Provide the (X, Y) coordinate of the cell's center where the given text is located.  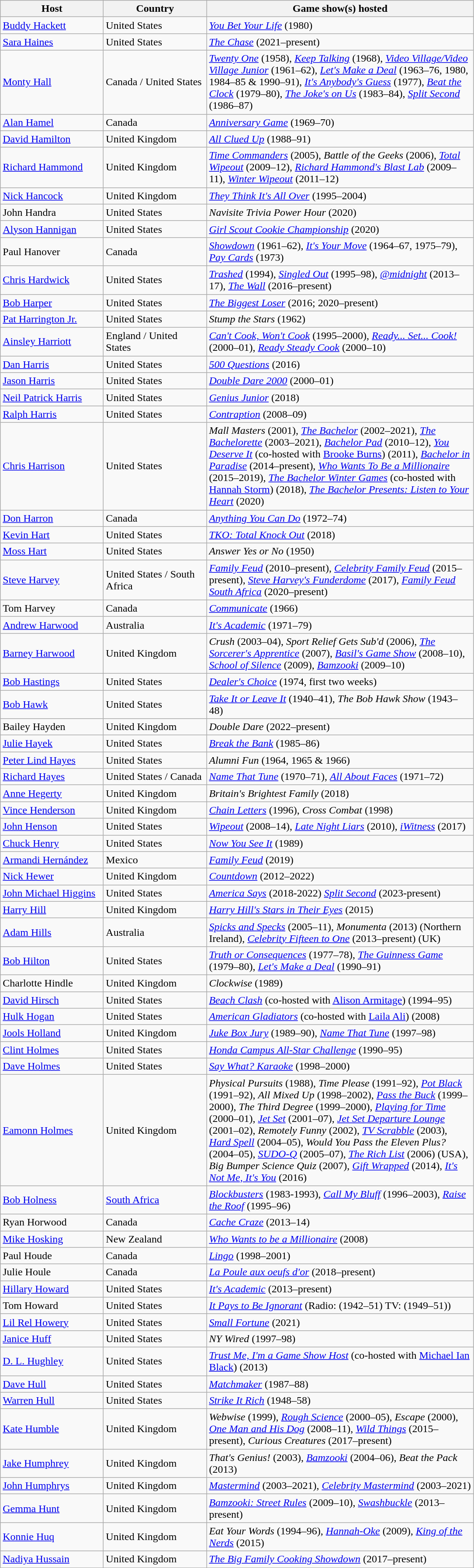
Monty Hall (52, 82)
Bailey Hayden (52, 727)
Anne Hegerty (52, 793)
Hillary Howard (52, 1289)
Who Wants to be a Millionaire (2008) (340, 1239)
Alumni Fun (1964, 1965 & 1966) (340, 760)
Gemma Hunt (52, 1508)
Countdown (2012–2022) (340, 876)
Lingo (1998–2001) (340, 1256)
The Big Family Cooking Showdown (2017–present) (340, 1559)
Barney Harwood (52, 653)
Paul Houde (52, 1256)
Tom Harvey (52, 608)
Genius Junior (2018) (340, 398)
John Humphrys (52, 1486)
Lil Rel Howery (52, 1322)
Answer Yes or No (1950) (340, 551)
Andrew Harwood (52, 625)
Wipeout (2008–14), Late Night Liars (2010), iWitness (2017) (340, 827)
Steve Harvey (52, 580)
Ralph Harris (52, 414)
Dave Holmes (52, 1066)
England / United States (155, 342)
Mike Hosking (52, 1239)
TKO: Total Knock Out (2018) (340, 535)
David Hamilton (52, 139)
That's Genius! (2003), Bamzooki (2004–06), Beat the Pack (2013) (340, 1464)
Harry Hill's Stars in Their Eyes (2015) (340, 910)
Bob Holness (52, 1200)
Truth or Consequences (1977–78), The Guinness Game (1979–80), Let's Make a Deal (1990–91) (340, 960)
American Gladiators (co-hosted with Laila Ali) (2008) (340, 1017)
Communicate (1966) (340, 608)
Girl Scout Cookie Championship (2020) (340, 229)
John Henson (52, 827)
Sara Haines (52, 42)
The Biggest Loser (2016; 2020–present) (340, 303)
Tom Howard (52, 1305)
United States / South Africa (155, 580)
Cache Craze (2013–14) (340, 1222)
Country (155, 9)
It's Academic (1971–79) (340, 625)
Charlotte Hindle (52, 983)
Kevin Hart (52, 535)
Neil Patrick Harris (52, 398)
Hulk Hogan (52, 1017)
Konnie Huq (52, 1537)
Spicks and Specks (2005–11), Monumenta (2013) (Northern Ireland), Celebrity Fifteen to One (2013–present) (UK) (340, 932)
Clint Holmes (52, 1050)
Bob Harper (52, 303)
Nick Hancock (52, 196)
Family Feud (2010–present), Celebrity Family Feud (2015–present), Steve Harvey's Funderdome (2017), Family Feud South Africa (2020–present) (340, 580)
You Bet Your Life (1980) (340, 25)
Eat Your Words (1994–96), Hannah-Oke (2009), King of the Nerds (2015) (340, 1537)
David Hirsch (52, 1000)
Take It or Leave It (1940–41), The Bob Hawk Show (1943–48) (340, 704)
Harry Hill (52, 910)
Peter Lind Hayes (52, 760)
America Says (2018-2022) Split Second (2023-present) (340, 893)
Alan Hamel (52, 122)
Moss Hart (52, 551)
Britain's Brightest Family (2018) (340, 793)
It's Academic (2013–present) (340, 1289)
Small Fortune (2021) (340, 1322)
Clockwise (1989) (340, 983)
Anniversary Game (1969–70) (340, 122)
They Think It's All Over (1995–2004) (340, 196)
Jason Harris (52, 381)
Family Feud (2019) (340, 860)
New Zealand (155, 1239)
Paul Hanover (52, 252)
Time Commanders (2005), Battle of the Geeks (2006), Total Wipeout (2009–12), Richard Hammond's Blast Lab (2009–11), Winter Wipeout (2011–12) (340, 167)
Double Dare 2000 (2000–01) (340, 381)
Richard Hayes (52, 777)
Pat Harrington Jr. (52, 319)
Bob Hilton (52, 960)
Chris Hardwick (52, 280)
South Africa (155, 1200)
Matchmaker (1987–88) (340, 1384)
Nadiya Hussain (52, 1559)
Stump the Stars (1962) (340, 319)
Richard Hammond (52, 167)
Julie Hayek (52, 744)
Strike It Rich (1948–58) (340, 1401)
Game show(s) hosted (340, 9)
Adam Hills (52, 932)
Dealer's Choice (1974, first two weeks) (340, 682)
Contraption (2008–09) (340, 414)
Bamzooki: Street Rules (2009–10), Swashbuckle (2013–present) (340, 1508)
Blockbusters (1983-1993), Call My Bluff (1996–2003), Raise the Roof (1995–96) (340, 1200)
Host (52, 9)
NY Wired (1997–98) (340, 1339)
The Chase (2021–present) (340, 42)
Nick Hewer (52, 876)
Webwise (1999), Rough Science (2000–05), Escape (2000), One Man and His Dog (2008–11), Wild Things (2015–present), Curious Creatures (2017–present) (340, 1429)
It Pays to Be Ignorant (Radio: (1942–51) TV: (1949–51)) (340, 1305)
Chain Letters (1996), Cross Combat (1998) (340, 810)
Kate Humble (52, 1429)
All Clued Up (1988–91) (340, 139)
Ryan Horwood (52, 1222)
Say What? Karaoke (1998–2000) (340, 1066)
Chris Harrison (52, 466)
Trust Me, I'm a Game Show Host (co-hosted with Michael Ian Black) (2013) (340, 1361)
John Handra (52, 212)
Buddy Hackett (52, 25)
Break the Bank (1985–86) (340, 744)
Jake Humphrey (52, 1464)
Mastermind (2003–2021), Celebrity Mastermind (2003–2021) (340, 1486)
Vince Henderson (52, 810)
Name That Tune (1970–71), All About Faces (1971–72) (340, 777)
Trashed (1994), Singled Out (1995–98), @midnight (2013–17), The Wall (2016–present) (340, 280)
Bob Hawk (52, 704)
Julie Houle (52, 1272)
Double Dare (2022–present) (340, 727)
Warren Hull (52, 1401)
Showdown (1961–62), It's Your Move (1964–67, 1975–79), Pay Cards (1973) (340, 252)
Anything You Can Do (1972–74) (340, 518)
La Poule aux oeufs d'or (2018–present) (340, 1272)
Alyson Hannigan (52, 229)
D. L. Hughley (52, 1361)
Navisite Trivia Power Hour (2020) (340, 212)
500 Questions (2016) (340, 364)
Honda Campus All-Star Challenge (1990–95) (340, 1050)
Don Harron (52, 518)
Chuck Henry (52, 843)
John Michael Higgins (52, 893)
Juke Box Jury (1989–90), Name That Tune (1997–98) (340, 1033)
Ainsley Harriott (52, 342)
Jools Holland (52, 1033)
Armandi Hernández (52, 860)
Can't Cook, Won't Cook (1995–2000), Ready... Set... Cook! (2000–01), Ready Steady Cook (2000–10) (340, 342)
Janice Huff (52, 1339)
Mexico (155, 860)
Canada / United States (155, 82)
United States / Canada (155, 777)
Dave Hull (52, 1384)
Beach Clash (co-hosted with Alison Armitage) (1994–95) (340, 1000)
Eamonn Holmes (52, 1130)
Bob Hastings (52, 682)
Now You See It (1989) (340, 843)
Dan Harris (52, 364)
